For the text-containing cell, return its midpoint in (X, Y) coordinate format. 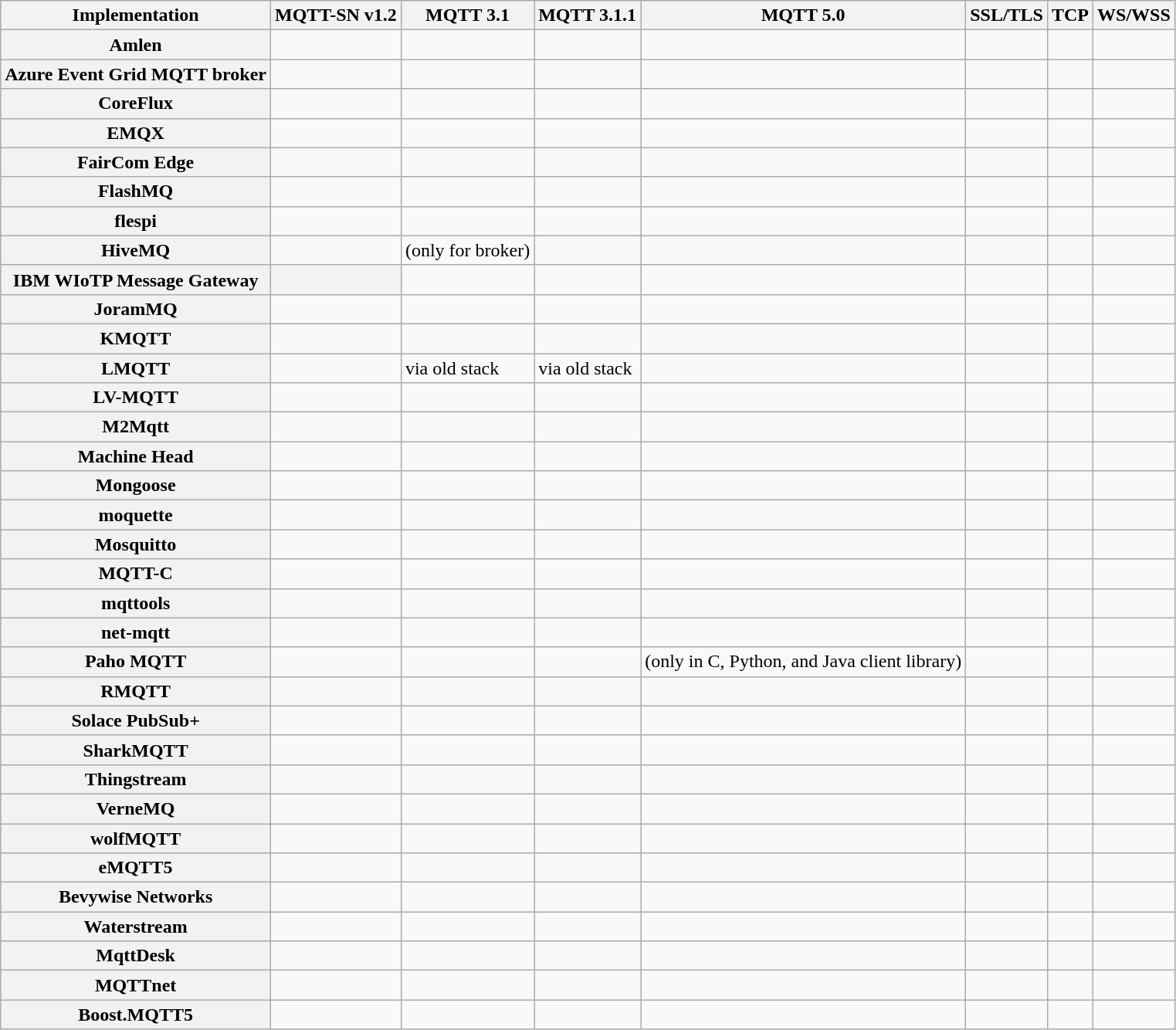
Thingstream (136, 779)
Solace PubSub+ (136, 720)
MqttDesk (136, 956)
WS/WSS (1134, 15)
(only for broker) (467, 250)
flespi (136, 221)
TCP (1070, 15)
MQTTnet (136, 985)
Amlen (136, 45)
FairCom Edge (136, 162)
eMQTT5 (136, 868)
net-mqtt (136, 632)
Mongoose (136, 486)
Machine Head (136, 456)
MQTT-SN v1.2 (335, 15)
MQTT 3.1 (467, 15)
Boost.MQTT5 (136, 1015)
MQTT 3.1.1 (588, 15)
SharkMQTT (136, 750)
MQTT 5.0 (803, 15)
moquette (136, 515)
KMQTT (136, 338)
JoramMQ (136, 309)
mqttools (136, 603)
MQTT-C (136, 574)
(only in C, Python, and Java client library) (803, 662)
LV-MQTT (136, 398)
wolfMQTT (136, 838)
VerneMQ (136, 808)
HiveMQ (136, 250)
Mosquitto (136, 544)
IBM WIoTP Message Gateway (136, 280)
M2Mqtt (136, 427)
Azure Event Grid MQTT broker (136, 74)
CoreFlux (136, 103)
RMQTT (136, 691)
Implementation (136, 15)
Waterstream (136, 927)
FlashMQ (136, 191)
Paho MQTT (136, 662)
Bevywise Networks (136, 897)
EMQX (136, 133)
LMQTT (136, 368)
SSL/TLS (1007, 15)
